Output the [x, y] coordinate of the center of the cell containing the given text.  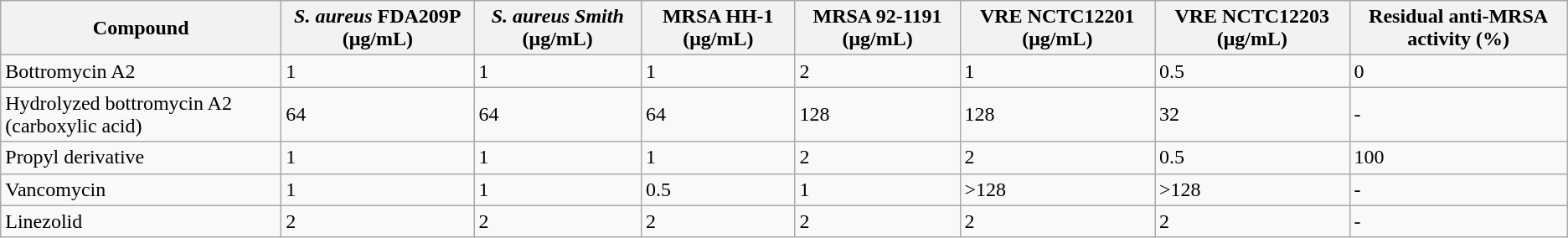
S. aureus FDA209P (μg/mL) [378, 28]
Bottromycin A2 [141, 71]
Linezolid [141, 221]
VRE NCTC12203 (μg/mL) [1252, 28]
Compound [141, 28]
Propyl derivative [141, 158]
32 [1252, 114]
100 [1458, 158]
S. aureus Smith (μg/mL) [558, 28]
MRSA 92-1191 (μg/mL) [878, 28]
Hydrolyzed bottromycin A2 (carboxylic acid) [141, 114]
VRE NCTC12201 (μg/mL) [1057, 28]
Residual anti-MRSA activity (%) [1458, 28]
MRSA HH-1 (μg/mL) [719, 28]
Vancomycin [141, 189]
0 [1458, 71]
